Locate the cell with the specified text and output its [X, Y] center coordinate. 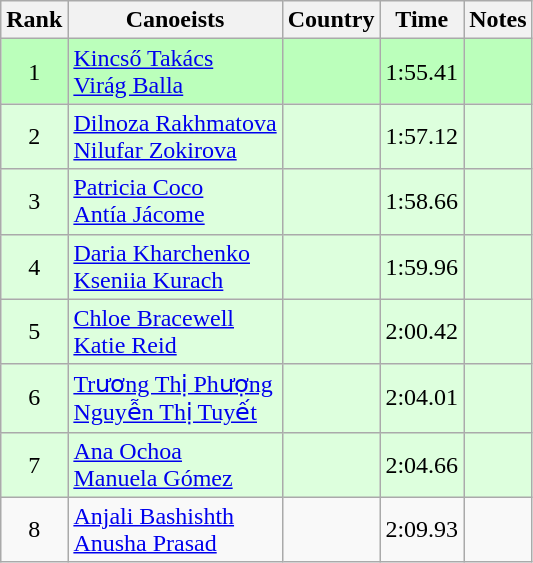
1:55.41 [422, 72]
4 [34, 266]
2:04.66 [422, 464]
3 [34, 202]
Time [422, 20]
2 [34, 136]
Trương Thị PhượngNguyễn Thị Tuyết [175, 398]
8 [34, 530]
1:58.66 [422, 202]
7 [34, 464]
Patricia CocoAntía Jácome [175, 202]
6 [34, 398]
Chloe BracewellKatie Reid [175, 332]
1:57.12 [422, 136]
Daria KharchenkoKseniia Kurach [175, 266]
Canoeists [175, 20]
Anjali BashishthAnusha Prasad [175, 530]
Dilnoza RakhmatovaNilufar Zokirova [175, 136]
Rank [34, 20]
2:09.93 [422, 530]
2:04.01 [422, 398]
5 [34, 332]
Notes [498, 20]
1:59.96 [422, 266]
Ana OchoaManuela Gómez [175, 464]
Kincső TakácsVirág Balla [175, 72]
2:00.42 [422, 332]
1 [34, 72]
Country [331, 20]
